Identify which cell holds the provided text, then report its [X, Y] central coordinate. 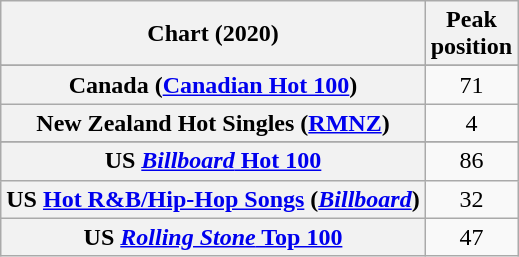
71 [471, 85]
47 [471, 237]
US Billboard Hot 100 [213, 161]
32 [471, 199]
4 [471, 123]
Canada (Canadian Hot 100) [213, 85]
US Hot R&B/Hip-Hop Songs (Billboard) [213, 199]
Peakposition [471, 34]
86 [471, 161]
US Rolling Stone Top 100 [213, 237]
New Zealand Hot Singles (RMNZ) [213, 123]
Chart (2020) [213, 34]
